Determine the (X, Y) coordinate at the center of the cell enclosing the given text.  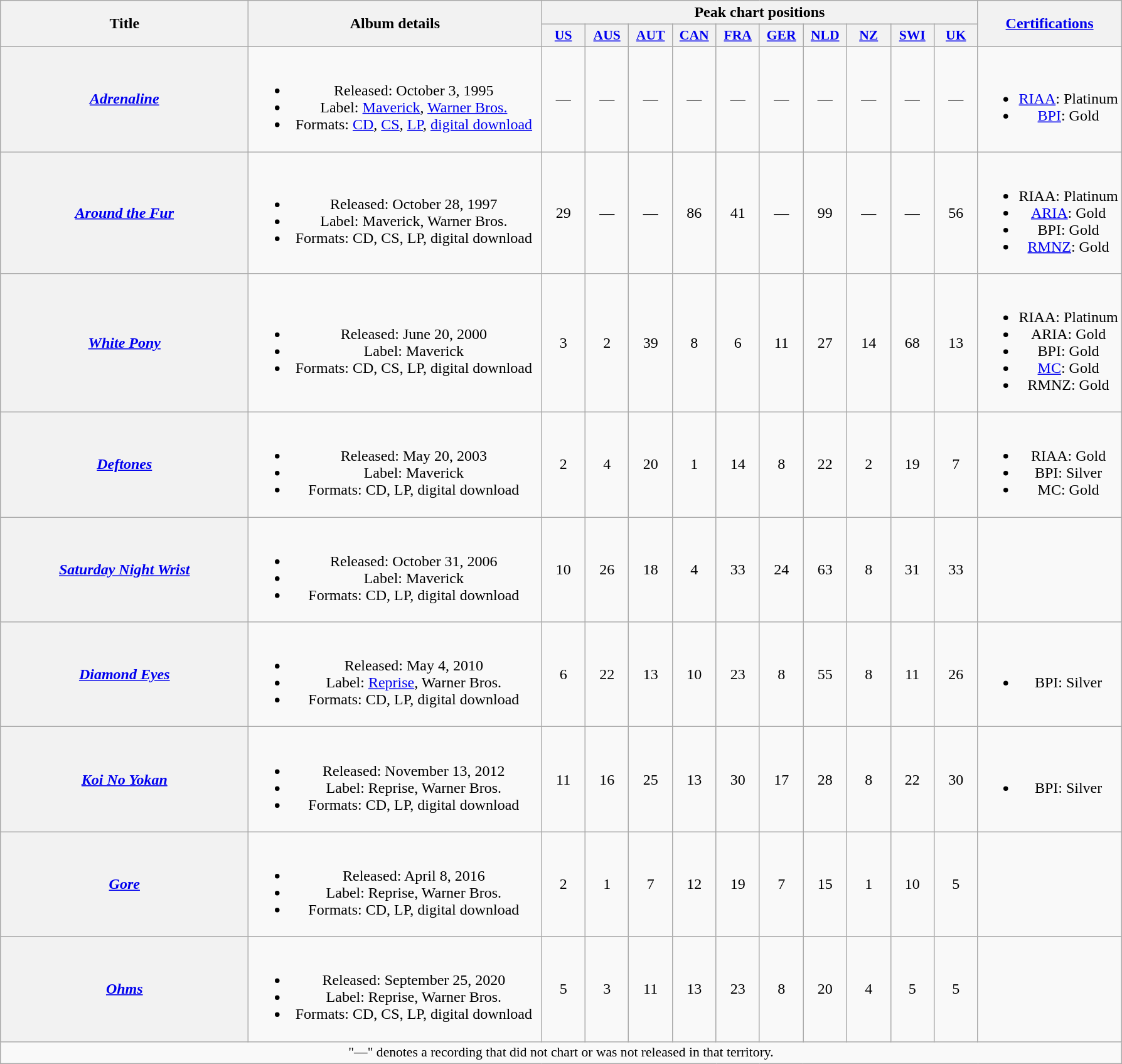
55 (825, 674)
GER (781, 36)
31 (912, 570)
Adrenaline (124, 99)
Released: October 31, 2006Label: MaverickFormats: CD, LP, digital download (395, 570)
Deftones (124, 465)
17 (781, 780)
28 (825, 780)
18 (651, 570)
Released: April 8, 2016Label: Reprise, Warner Bros.Formats: CD, LP, digital download (395, 884)
15 (825, 884)
63 (825, 570)
AUT (651, 36)
RIAA: GoldBPI: SilverMC: Gold (1049, 465)
Title (124, 24)
99 (825, 213)
16 (607, 780)
White Pony (124, 343)
Ohms (124, 989)
24 (781, 570)
86 (694, 213)
29 (564, 213)
56 (956, 213)
Released: May 20, 2003Label: MaverickFormats: CD, LP, digital download (395, 465)
NZ (868, 36)
Diamond Eyes (124, 674)
Koi No Yokan (124, 780)
39 (651, 343)
RIAA: PlatinumBPI: Gold (1049, 99)
SWI (912, 36)
"—" denotes a recording that did not chart or was not released in that territory. (561, 1053)
UK (956, 36)
Released: May 4, 2010Label: Reprise, Warner Bros.Formats: CD, LP, digital download (395, 674)
Certifications (1049, 24)
Released: October 3, 1995Label: Maverick, Warner Bros.Formats: CD, CS, LP, digital download (395, 99)
US (564, 36)
41 (738, 213)
FRA (738, 36)
27 (825, 343)
Released: June 20, 2000Label: MaverickFormats: CD, CS, LP, digital download (395, 343)
Released: October 28, 1997Label: Maverick, Warner Bros.Formats: CD, CS, LP, digital download (395, 213)
25 (651, 780)
RIAA: PlatinumARIA: GoldBPI: GoldRMNZ: Gold (1049, 213)
Released: November 13, 2012Label: Reprise, Warner Bros.Formats: CD, LP, digital download (395, 780)
Album details (395, 24)
NLD (825, 36)
Around the Fur (124, 213)
CAN (694, 36)
Saturday Night Wrist (124, 570)
Peak chart positions (759, 13)
RIAA: PlatinumARIA: GoldBPI: GoldMC: GoldRMNZ: Gold (1049, 343)
AUS (607, 36)
68 (912, 343)
Released: September 25, 2020Label: Reprise, Warner Bros.Formats: CD, CS, LP, digital download (395, 989)
Gore (124, 884)
12 (694, 884)
